Locate the cell with the specified text and output its (X, Y) center coordinate. 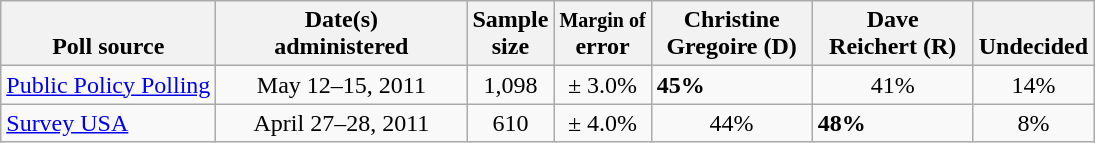
Margin oferror (602, 34)
± 3.0% (602, 85)
45% (732, 85)
Poll source (108, 34)
44% (732, 123)
Survey USA (108, 123)
48% (892, 123)
Samplesize (510, 34)
Undecided (1033, 34)
April 27–28, 2011 (342, 123)
May 12–15, 2011 (342, 85)
ChristineGregoire (D) (732, 34)
1,098 (510, 85)
Date(s)administered (342, 34)
8% (1033, 123)
14% (1033, 85)
DaveReichert (R) (892, 34)
Public Policy Polling (108, 85)
610 (510, 123)
± 4.0% (602, 123)
41% (892, 85)
